Determine the [x, y] coordinate at the center of the cell enclosing the given text.  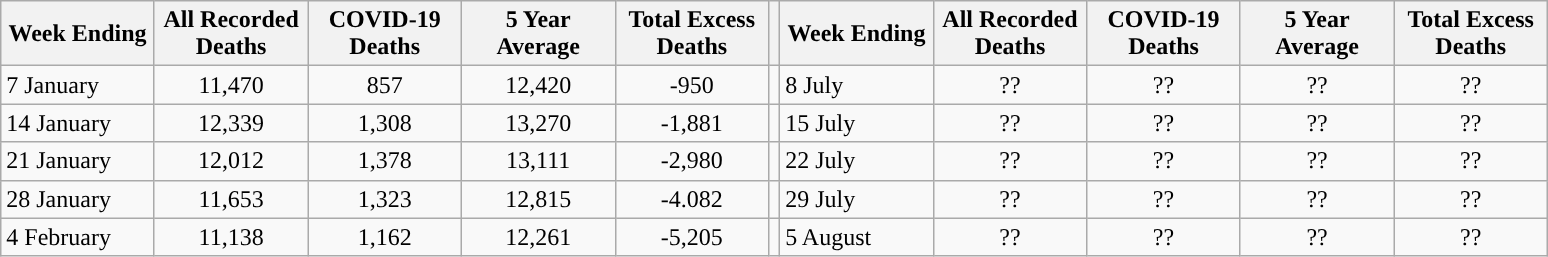
1,308 [385, 123]
12,261 [538, 237]
-4.082 [692, 199]
12,012 [231, 161]
1,378 [385, 161]
21 January [78, 161]
22 July [857, 161]
857 [385, 85]
12,815 [538, 199]
29 July [857, 199]
11,653 [231, 199]
1,323 [385, 199]
-2,980 [692, 161]
11,470 [231, 85]
7 January [78, 85]
-1,881 [692, 123]
4 February [78, 237]
15 July [857, 123]
28 January [78, 199]
14 January [78, 123]
11,138 [231, 237]
12,339 [231, 123]
8 July [857, 85]
13,270 [538, 123]
-950 [692, 85]
5 August [857, 237]
1,162 [385, 237]
12,420 [538, 85]
-5,205 [692, 237]
13,111 [538, 161]
